Identify which cell holds the provided text, then report its [X, Y] central coordinate. 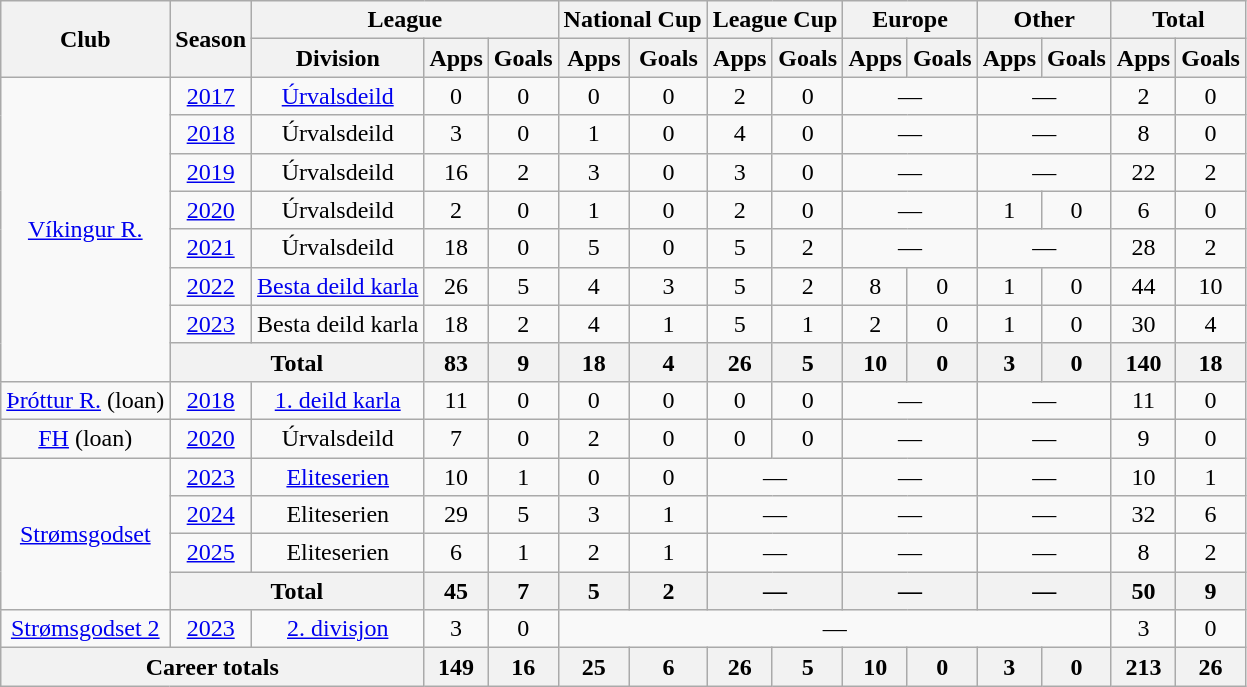
League Cup [775, 20]
Career totals [212, 667]
2024 [211, 515]
25 [594, 667]
FH (loan) [86, 438]
29 [456, 515]
140 [1143, 362]
1. deild karla [338, 400]
2. divisjon [338, 629]
Þróttur R. (loan) [86, 400]
National Cup [632, 20]
149 [456, 667]
45 [456, 591]
2022 [211, 286]
Club [86, 39]
22 [1143, 172]
50 [1143, 591]
28 [1143, 248]
2019 [211, 172]
32 [1143, 515]
2017 [211, 96]
Strømsgodset [86, 534]
Víkingur R. [86, 229]
83 [456, 362]
Europe [910, 20]
213 [1143, 667]
Season [211, 39]
30 [1143, 324]
44 [1143, 286]
2025 [211, 553]
League [406, 20]
Strømsgodset 2 [86, 629]
Other [1044, 20]
Division [338, 58]
2021 [211, 248]
